Locate the cell with the specified text and output its (x, y) center coordinate. 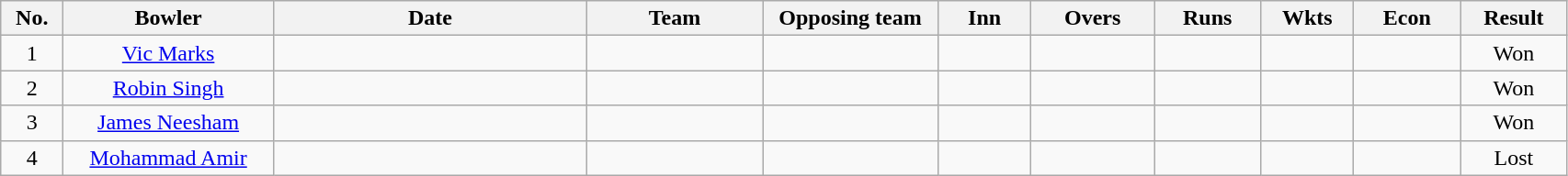
Result (1514, 18)
Bowler (169, 18)
4 (32, 158)
3 (32, 123)
Mohammad Amir (169, 158)
Robin Singh (169, 88)
Lost (1514, 158)
Opposing team (851, 18)
Team (675, 18)
Runs (1208, 18)
Date (430, 18)
No. (32, 18)
Econ (1407, 18)
Inn (985, 18)
James Neesham (169, 123)
1 (32, 53)
2 (32, 88)
Wkts (1307, 18)
Overs (1093, 18)
Vic Marks (169, 53)
